Pinpoint the cell where the given text exists, returning its (x, y) midpoint coordinate. 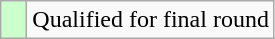
Qualified for final round (151, 20)
